For the text-containing cell, return its midpoint in [X, Y] coordinate format. 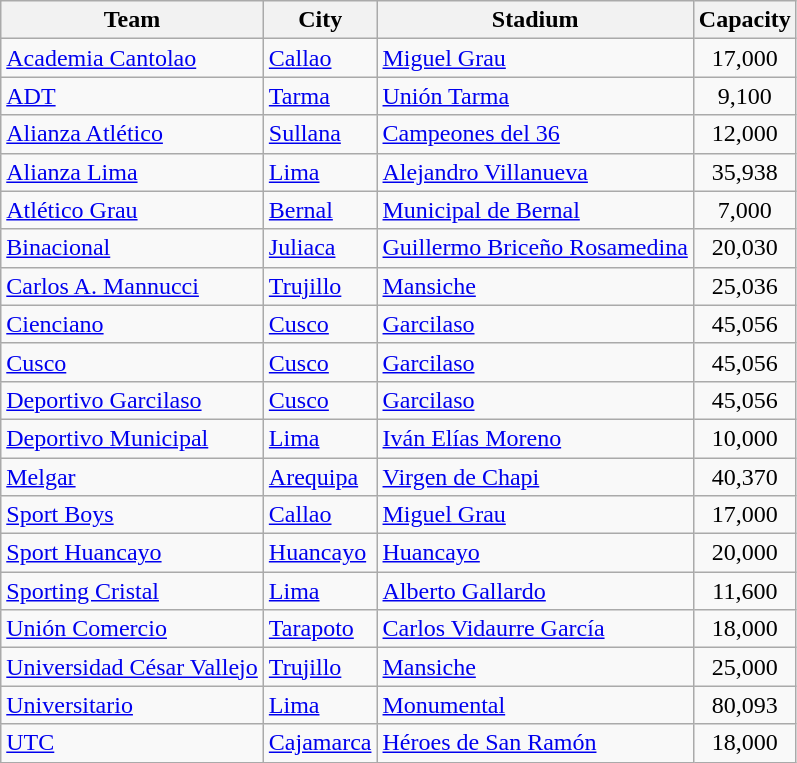
12,000 [744, 134]
Héroes de San Ramón [535, 743]
9,100 [744, 96]
Guillermo Briceño Rosamedina [535, 248]
80,093 [744, 705]
City [320, 20]
Sullana [320, 134]
Deportivo Municipal [132, 438]
Bernal [320, 210]
Cienciano [132, 324]
Carlos A. Mannucci [132, 286]
Sport Boys [132, 515]
Alianza Atlético [132, 134]
25,000 [744, 667]
10,000 [744, 438]
ADT [132, 96]
Iván Elías Moreno [535, 438]
Tarma [320, 96]
Atlético Grau [132, 210]
Universidad César Vallejo [132, 667]
Alejandro Villanueva [535, 172]
25,036 [744, 286]
Unión Tarma [535, 96]
Deportivo Garcilaso [132, 400]
Juliaca [320, 248]
Virgen de Chapi [535, 477]
20,000 [744, 553]
7,000 [744, 210]
Cajamarca [320, 743]
Academia Cantolao [132, 58]
Sporting Cristal [132, 591]
Team [132, 20]
Sport Huancayo [132, 553]
Capacity [744, 20]
11,600 [744, 591]
Alberto Gallardo [535, 591]
Binacional [132, 248]
Municipal de Bernal [535, 210]
Unión Comercio [132, 629]
Stadium [535, 20]
UTC [132, 743]
40,370 [744, 477]
Tarapoto [320, 629]
Arequipa [320, 477]
Melgar [132, 477]
Carlos Vidaurre García [535, 629]
Universitario [132, 705]
Campeones del 36 [535, 134]
35,938 [744, 172]
Alianza Lima [132, 172]
20,030 [744, 248]
Monumental [535, 705]
